Search for the cell housing the specified text and yield its [x, y] center coordinate. 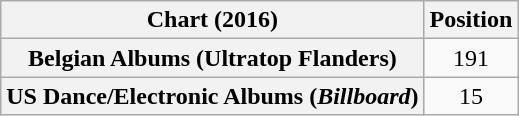
15 [471, 96]
US Dance/Electronic Albums (Billboard) [212, 96]
Belgian Albums (Ultratop Flanders) [212, 58]
191 [471, 58]
Chart (2016) [212, 20]
Position [471, 20]
